Provide the (x, y) coordinate of the cell's center where the given text is located.  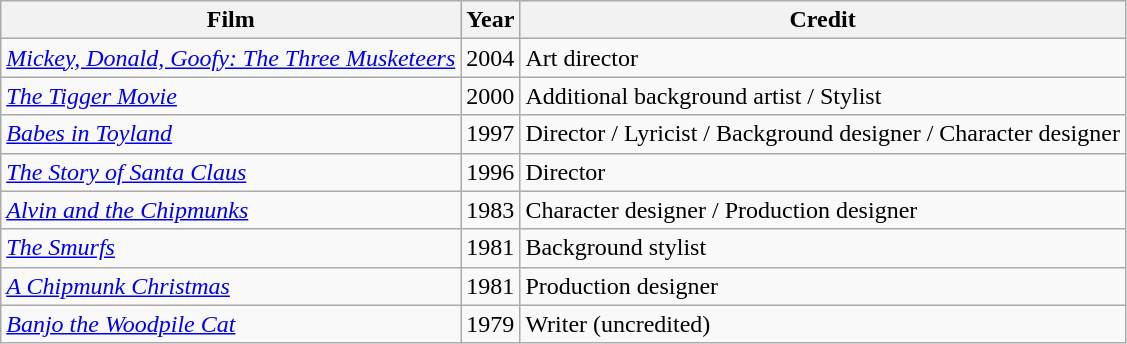
Production designer (823, 286)
Film (231, 20)
Background stylist (823, 248)
Credit (823, 20)
Art director (823, 58)
Alvin and the Chipmunks (231, 210)
The Tigger Movie (231, 96)
Babes in Toyland (231, 134)
Banjo the Woodpile Cat (231, 324)
1996 (490, 172)
1997 (490, 134)
1983 (490, 210)
Character designer / Production designer (823, 210)
1979 (490, 324)
2004 (490, 58)
Director / Lyricist / Background designer / Character designer (823, 134)
A Chipmunk Christmas (231, 286)
Director (823, 172)
Year (490, 20)
Mickey, Donald, Goofy: The Three Musketeers (231, 58)
The Smurfs (231, 248)
Additional background artist / Stylist (823, 96)
The Story of Santa Claus (231, 172)
2000 (490, 96)
Writer (uncredited) (823, 324)
